Search for the cell housing the specified text and yield its [x, y] center coordinate. 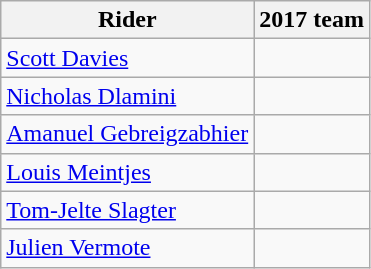
Julien Vermote [128, 248]
2017 team [312, 20]
Rider [128, 20]
Tom-Jelte Slagter [128, 210]
Nicholas Dlamini [128, 96]
Amanuel Gebreigzabhier [128, 134]
Scott Davies [128, 58]
Louis Meintjes [128, 172]
